Return the [x, y] coordinate for the center point of the cell that contains the specified text.  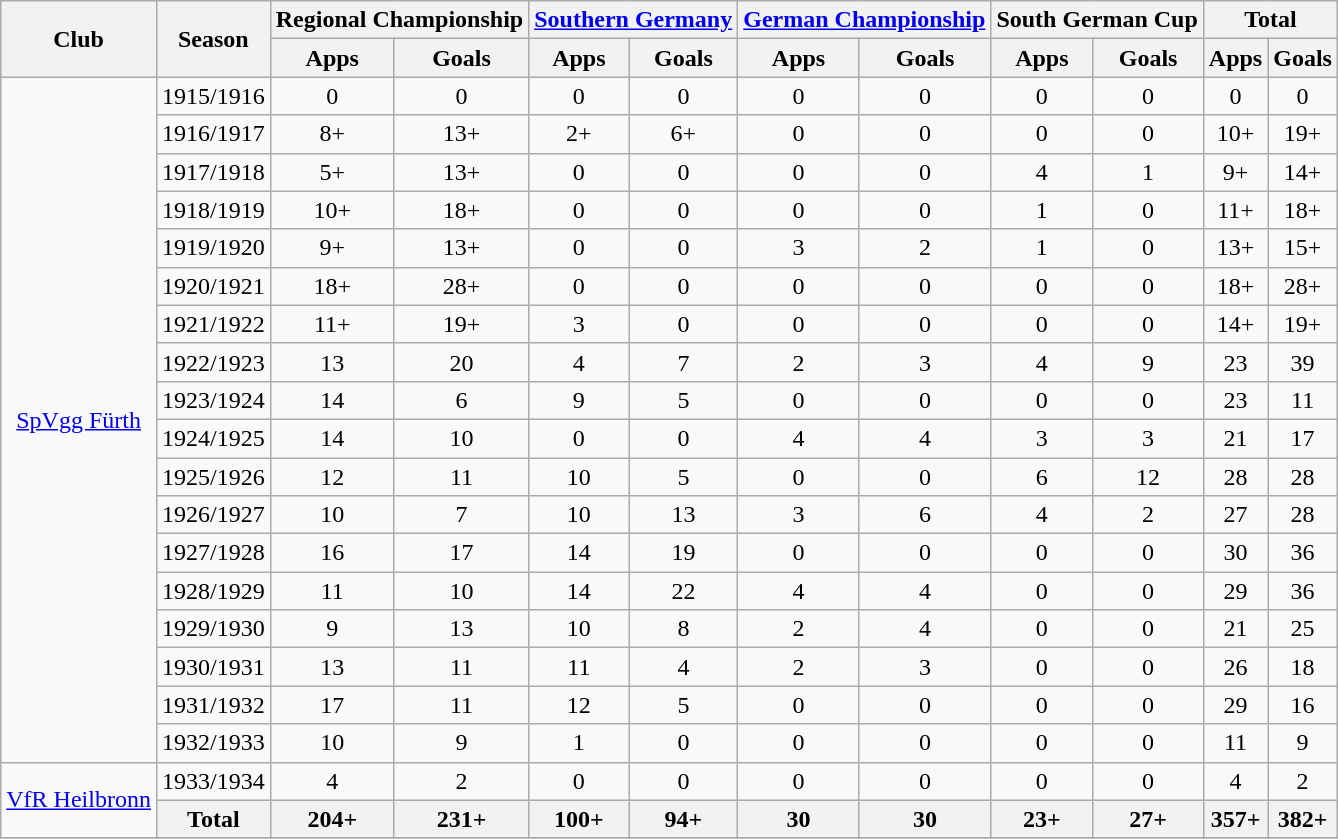
26 [1235, 667]
1919/1920 [213, 248]
1929/1930 [213, 629]
Southern Germany [634, 20]
19 [684, 553]
15+ [1303, 248]
1924/1925 [213, 438]
1928/1929 [213, 591]
382+ [1303, 819]
1933/1934 [213, 781]
27 [1235, 515]
2+ [579, 134]
Regional Championship [399, 20]
1932/1933 [213, 743]
8+ [332, 134]
1927/1928 [213, 553]
27+ [1148, 819]
357+ [1235, 819]
100+ [579, 819]
Season [213, 39]
18 [1303, 667]
1917/1918 [213, 172]
SpVgg Fürth [79, 420]
25 [1303, 629]
South German Cup [1097, 20]
6+ [684, 134]
1930/1931 [213, 667]
German Championship [864, 20]
Club [79, 39]
5+ [332, 172]
8 [684, 629]
204+ [332, 819]
1915/1916 [213, 96]
94+ [684, 819]
23+ [1042, 819]
VfR Heilbronn [79, 800]
1918/1919 [213, 210]
1923/1924 [213, 400]
1925/1926 [213, 477]
1921/1922 [213, 324]
231+ [461, 819]
1920/1921 [213, 286]
20 [461, 362]
1931/1932 [213, 705]
39 [1303, 362]
22 [684, 591]
1916/1917 [213, 134]
1926/1927 [213, 515]
1922/1923 [213, 362]
